Find where the given text appears and provide that cell's center as [X, Y] coordinate. 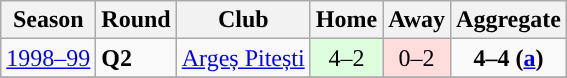
4–2 [346, 58]
Club [243, 20]
Argeș Pitești [243, 58]
Season [48, 20]
Home [346, 20]
0–2 [417, 58]
1998–99 [48, 58]
Aggregate [509, 20]
Away [417, 20]
Q2 [136, 58]
Round [136, 20]
4–4 (a) [509, 58]
